From the cell containing the given text, extract its center point as (X, Y) coordinate. 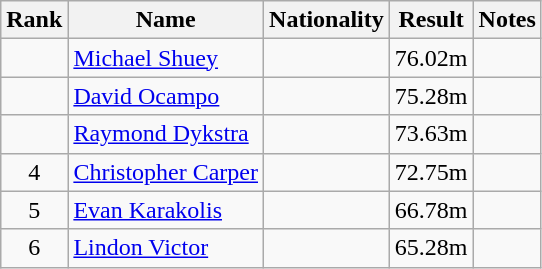
Rank (34, 20)
Christopher Carper (166, 172)
Notes (507, 20)
Lindon Victor (166, 248)
4 (34, 172)
Name (166, 20)
Result (431, 20)
6 (34, 248)
66.78m (431, 210)
David Ocampo (166, 96)
75.28m (431, 96)
72.75m (431, 172)
Evan Karakolis (166, 210)
76.02m (431, 58)
65.28m (431, 248)
Michael Shuey (166, 58)
Nationality (327, 20)
73.63m (431, 134)
5 (34, 210)
Raymond Dykstra (166, 134)
